Capture the cell that displays the provided text and extract its [x, y] central coordinate. 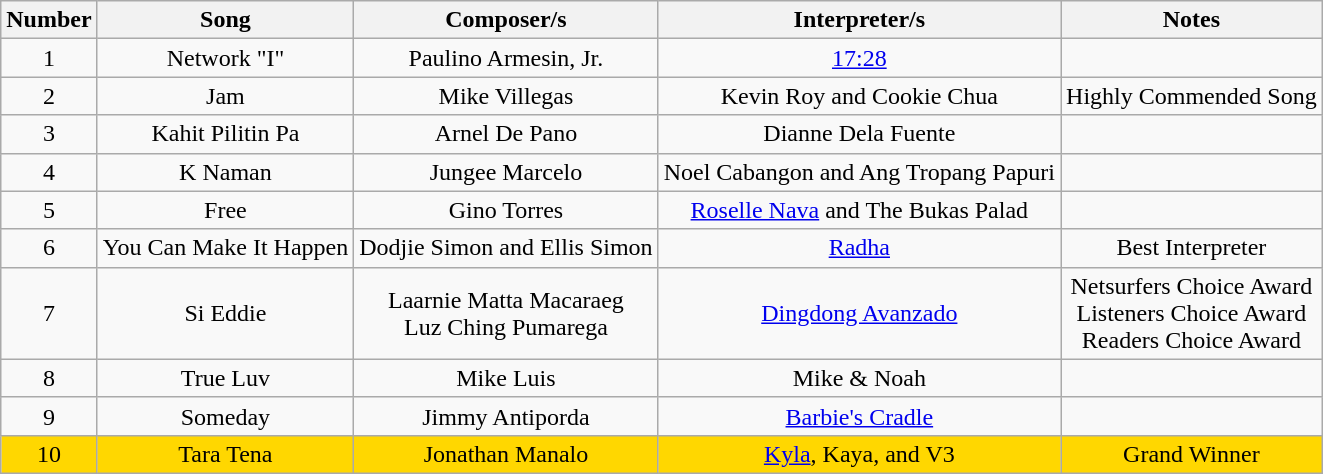
Gino Torres [506, 210]
Kahit Pilitin Pa [226, 134]
Dingdong Avanzado [859, 313]
Interpreter/s [859, 20]
Free [226, 210]
Paulino Armesin, Jr. [506, 58]
Laarnie Matta MacaraegLuz Ching Pumarega [506, 313]
Mike Villegas [506, 96]
Highly Commended Song [1192, 96]
Barbie's Cradle [859, 416]
Network "I" [226, 58]
Notes [1192, 20]
Jam [226, 96]
Song [226, 20]
Jimmy Antiporda [506, 416]
10 [49, 454]
Tara Tena [226, 454]
Jungee Marcelo [506, 172]
Radha [859, 248]
6 [49, 248]
You Can Make It Happen [226, 248]
Jonathan Manalo [506, 454]
3 [49, 134]
1 [49, 58]
Grand Winner [1192, 454]
K Naman [226, 172]
Dodjie Simon and Ellis Simon [506, 248]
True Luv [226, 378]
Mike Luis [506, 378]
2 [49, 96]
Kyla, Kaya, and V3 [859, 454]
8 [49, 378]
7 [49, 313]
Number [49, 20]
Si Eddie [226, 313]
Composer/s [506, 20]
Kevin Roy and Cookie Chua [859, 96]
Best Interpreter [1192, 248]
Dianne Dela Fuente [859, 134]
9 [49, 416]
Noel Cabangon and Ang Tropang Papuri [859, 172]
Arnel De Pano [506, 134]
4 [49, 172]
Someday [226, 416]
17:28 [859, 58]
Mike & Noah [859, 378]
5 [49, 210]
Netsurfers Choice AwardListeners Choice AwardReaders Choice Award [1192, 313]
Roselle Nava and The Bukas Palad [859, 210]
